Output the [X, Y] coordinate of the center of the cell containing the given text.  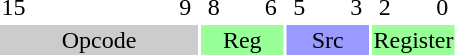
Opcode [99, 40]
Reg [242, 40]
Src [327, 40]
Register [414, 40]
